Scan for the cell matching the given text and deliver its [X, Y] coordinate at center. 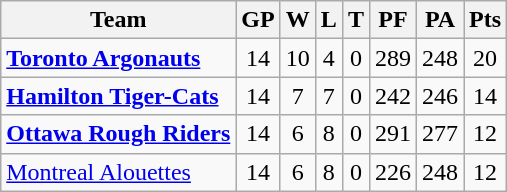
Ottawa Rough Riders [118, 134]
Pts [486, 20]
10 [298, 58]
PF [392, 20]
242 [392, 96]
T [356, 20]
20 [486, 58]
L [328, 20]
Team [118, 20]
Montreal Alouettes [118, 172]
Hamilton Tiger-Cats [118, 96]
PA [440, 20]
GP [258, 20]
Toronto Argonauts [118, 58]
4 [328, 58]
291 [392, 134]
277 [440, 134]
246 [440, 96]
W [298, 20]
289 [392, 58]
226 [392, 172]
